Provide the [x, y] coordinate of the cell's center where the given text is located.  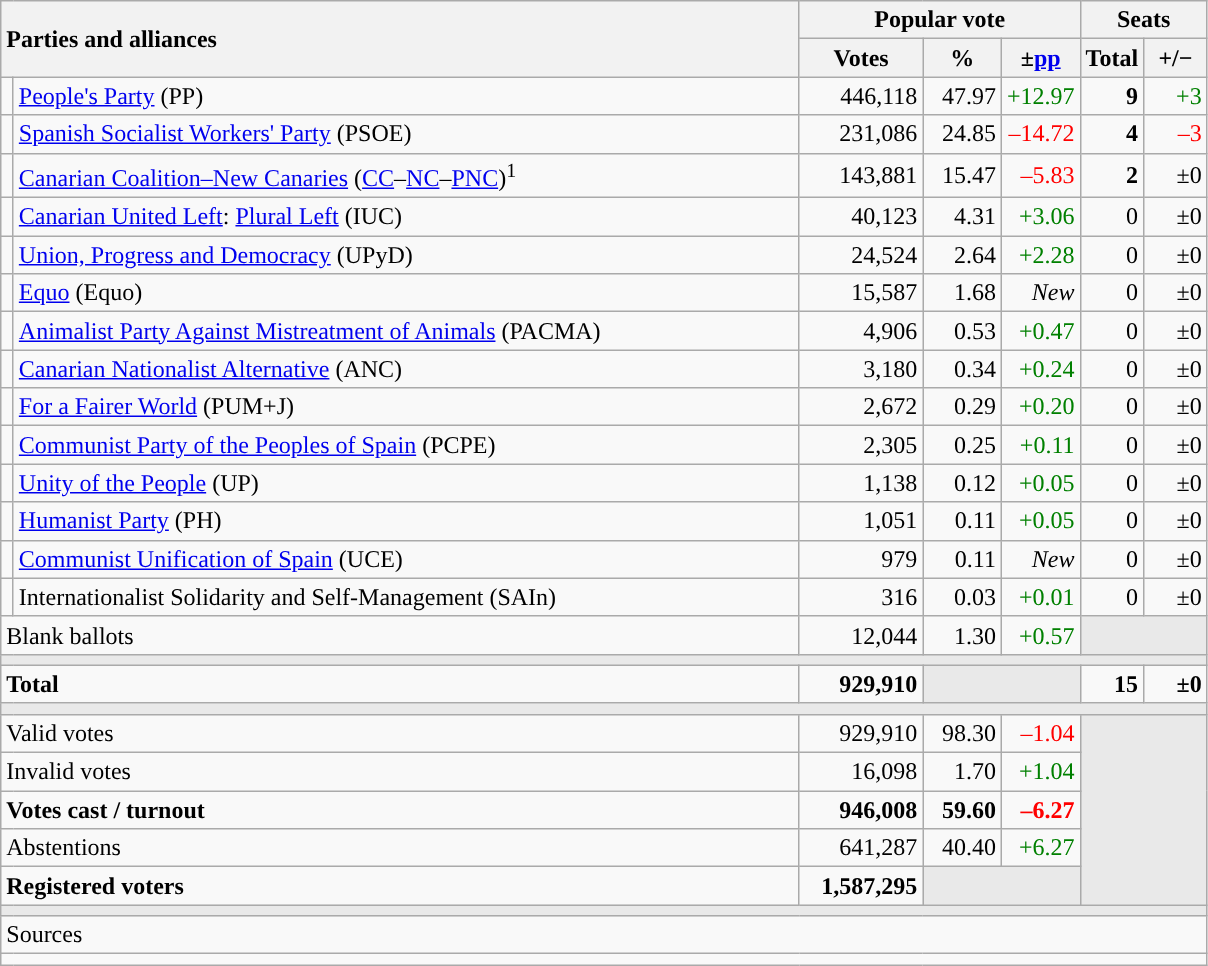
446,118 [861, 96]
±pp [1040, 58]
2 [1112, 176]
1,051 [861, 521]
+1.04 [1040, 772]
+12.97 [1040, 96]
946,008 [861, 810]
979 [861, 559]
641,287 [861, 848]
0.34 [962, 369]
59.60 [962, 810]
Blank ballots [400, 635]
–6.27 [1040, 810]
231,086 [861, 134]
+6.27 [1040, 848]
+0.01 [1040, 597]
143,881 [861, 176]
0.25 [962, 445]
–3 [1176, 134]
Sources [604, 935]
–5.83 [1040, 176]
Humanist Party (PH) [406, 521]
Abstentions [400, 848]
Communist Unification of Spain (UCE) [406, 559]
16,098 [861, 772]
Communist Party of the Peoples of Spain (PCPE) [406, 445]
1.30 [962, 635]
98.30 [962, 733]
Canarian United Left: Plural Left (IUC) [406, 217]
Seats [1144, 20]
Parties and alliances [400, 39]
24.85 [962, 134]
Canarian Coalition–New Canaries (CC–NC–PNC)1 [406, 176]
316 [861, 597]
+0.20 [1040, 407]
Equo (Equo) [406, 293]
+3.06 [1040, 217]
Internationalist Solidarity and Self-Management (SAIn) [406, 597]
+0.24 [1040, 369]
15,587 [861, 293]
0.53 [962, 331]
+2.28 [1040, 255]
Spanish Socialist Workers' Party (PSOE) [406, 134]
0.03 [962, 597]
9 [1112, 96]
0.12 [962, 483]
1.70 [962, 772]
0.29 [962, 407]
Canarian Nationalist Alternative (ANC) [406, 369]
+0.47 [1040, 331]
40.40 [962, 848]
Votes cast / turnout [400, 810]
15.47 [962, 176]
Valid votes [400, 733]
2,305 [861, 445]
People's Party (PP) [406, 96]
3,180 [861, 369]
4 [1112, 134]
For a Fairer World (PUM+J) [406, 407]
Union, Progress and Democracy (UPyD) [406, 255]
Votes [861, 58]
Registered voters [400, 886]
–14.72 [1040, 134]
% [962, 58]
47.97 [962, 96]
4.31 [962, 217]
+3 [1176, 96]
+0.57 [1040, 635]
Popular vote [940, 20]
4,906 [861, 331]
2,672 [861, 407]
1,587,295 [861, 886]
–1.04 [1040, 733]
15 [1112, 684]
12,044 [861, 635]
1,138 [861, 483]
+/− [1176, 58]
2.64 [962, 255]
+0.11 [1040, 445]
1.68 [962, 293]
Animalist Party Against Mistreatment of Animals (PACMA) [406, 331]
Invalid votes [400, 772]
40,123 [861, 217]
Unity of the People (UP) [406, 483]
24,524 [861, 255]
